Output the (X, Y) coordinate of the center of the cell containing the given text.  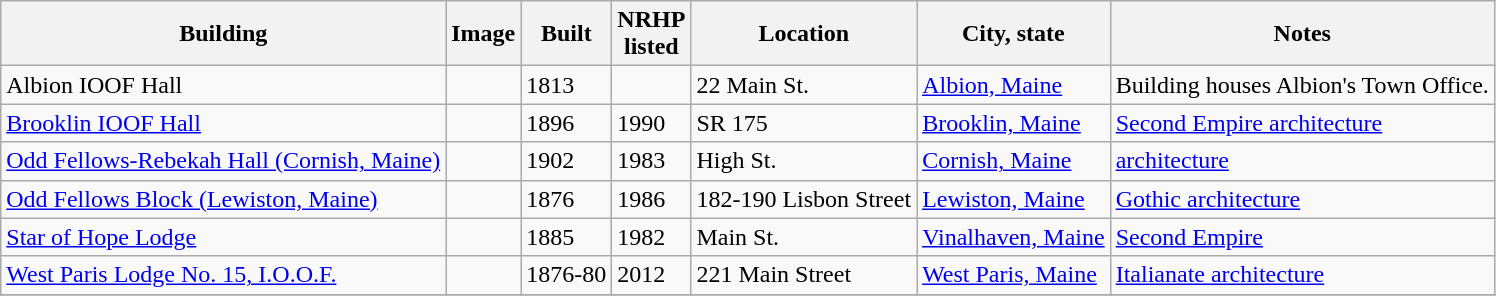
22 Main St. (804, 85)
Main St. (804, 237)
Cornish, Maine (1014, 161)
1876-80 (566, 275)
Building (224, 34)
High St. (804, 161)
221 Main Street (804, 275)
1983 (652, 161)
architecture (1302, 161)
1876 (566, 199)
1986 (652, 199)
2012 (652, 275)
Brooklin IOOF Hall (224, 123)
Albion, Maine (1014, 85)
1885 (566, 237)
Notes (1302, 34)
1982 (652, 237)
Vinalhaven, Maine (1014, 237)
Odd Fellows-Rebekah Hall (Cornish, Maine) (224, 161)
Brooklin, Maine (1014, 123)
1896 (566, 123)
Star of Hope Lodge (224, 237)
City, state (1014, 34)
Built (566, 34)
West Paris Lodge No. 15, I.O.O.F. (224, 275)
1813 (566, 85)
Lewiston, Maine (1014, 199)
Second Empire architecture (1302, 123)
Image (484, 34)
Second Empire (1302, 237)
Odd Fellows Block (Lewiston, Maine) (224, 199)
NRHPlisted (652, 34)
1990 (652, 123)
Italianate architecture (1302, 275)
Location (804, 34)
Building houses Albion's Town Office. (1302, 85)
182-190 Lisbon Street (804, 199)
1902 (566, 161)
Albion IOOF Hall (224, 85)
SR 175 (804, 123)
Gothic architecture (1302, 199)
West Paris, Maine (1014, 275)
